Scan for the cell matching the given text and deliver its (X, Y) coordinate at center. 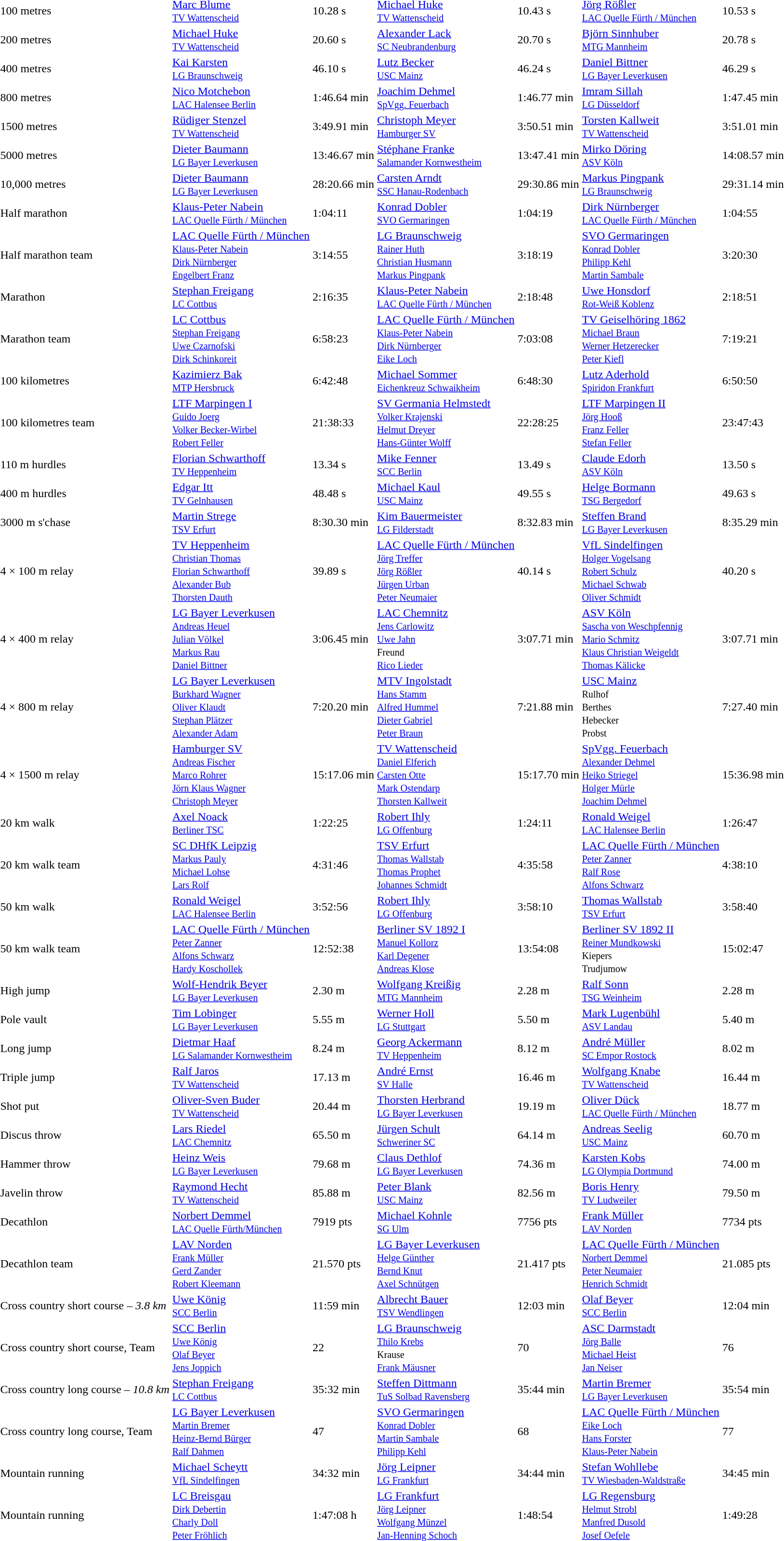
8:32.83 min (548, 522)
VfL SindelfingenHolger VogelsangRobert SchulzMichael SchwabOliver Schmidt (651, 571)
Nico MotchebonLAC Halensee Berlin (241, 97)
LAC Quelle Fürth / MünchenPeter ZannerAlfons SchwarzHardy Koschollek (241, 949)
7:03:08 (548, 339)
7756 pts (548, 1222)
Florian SchwarthoffTV Heppenheim (241, 464)
TSV ErfurtThomas WallstabThomas ProphetJohannes Schmidt (446, 865)
Dietmar HaafLG Salamander Kornwestheim (241, 1048)
Kim BauermeisterLG Filderstadt (446, 522)
Joachim DehmelSpVgg. Feuerbach (446, 97)
Hamburger SVAndreas FischerMarco RohrerJörn Klaus WagnerChristoph Meyer (241, 775)
46.24 s (548, 68)
Boris HenryTV Ludweiler (651, 1193)
Mark LugenbühlASV Landau (651, 1019)
28:20.66 min (344, 184)
5.50 m (548, 1019)
Christoph MeyerHamburger SV (446, 126)
15:17.06 min (344, 775)
Axel NoackBerliner TSC (241, 823)
13:46.67 min (344, 155)
Berliner SV 1892 IManuel KollorzKarl DegenerAndreas Klose (446, 949)
Edgar IttTV Gelnhausen (241, 493)
82.56 m (548, 1193)
Dirk NürnbergerLAC Quelle Fürth / München (651, 213)
3:52:56 (344, 907)
LG Bayer LeverkusenBurkhard WagnerOliver KlaudtStephan PlätzerAlexander Adam (241, 707)
Steffen DittmannTuS Solbad Ravensberg (446, 1389)
TV Geiselhöring 1862Michael BraunWerner HetzereckerPeter Kiefl (651, 339)
André MüllerSC Empor Rostock (651, 1048)
Ralf SonnTSG Weinheim (651, 990)
Lars RiedelLAC Chemnitz (241, 1135)
35:44 min (548, 1389)
Michael SommerEichenkreuz Schwaikheim (446, 381)
8.12 m (548, 1048)
Daniel BittnerLG Bayer Leverkusen (651, 68)
7:21.88 min (548, 707)
Carsten ArndtSSC Hanau-Rodenbach (446, 184)
Mike FennerSCC Berlin (446, 464)
TV WattenscheidDaniel ElferichCarsten OtteMark OstendarpThorsten Kallweit (446, 775)
Claus DethlofLG Bayer Leverkusen (446, 1164)
12:52:38 (344, 949)
Martin StregeTSV Erfurt (241, 522)
Frank MüllerLAV Norden (651, 1222)
Martin BremerLG Bayer Leverkusen (651, 1389)
Berliner SV 1892 IIReiner MundkowskiKiepersTrudjumow (651, 949)
Thomas WallstabTSV Erfurt (651, 907)
8:30.30 min (344, 522)
8.24 m (344, 1048)
Thorsten HerbrandLG Bayer Leverkusen (446, 1106)
Stéphane FrankeSalamander Kornwestheim (446, 155)
LAC ChemnitzJens CarlowitzUwe JahnFreundRico Lieder (446, 639)
Norbert DemmelLAC Quelle Fürth/München (241, 1222)
Oliver-Sven BuderTV Wattenscheid (241, 1106)
Michael KohnleSG Ulm (446, 1222)
29:30.86 min (548, 184)
19.19 m (548, 1106)
85.88 m (344, 1193)
Georg AckermannTV Heppenheim (446, 1048)
SVO GermaringenKonrad DoblerPhilipp KehlMartin Sambale (651, 255)
LAV NordenFrank MüllerGerd ZanderRobert Kleemann (241, 1264)
Claude EdorhASV Köln (651, 464)
Ralf JarosTV Wattenscheid (241, 1077)
Tim LobingerLG Bayer Leverkusen (241, 1019)
Wolfgang KnabeTV Wattenscheid (651, 1077)
65.50 m (344, 1135)
2:18:48 (548, 297)
16.46 m (548, 1077)
20.60 s (344, 40)
22 (344, 1348)
ASC DarmstadtJörg BalleMichael HeistJan Neiser (651, 1348)
Konrad DoblerSVO Germaringen (446, 213)
Albrecht BauerTSV Wendlingen (446, 1305)
Peter BlankUSC Mainz (446, 1193)
12:03 min (548, 1305)
21:38:33 (344, 423)
Oliver DückLAC Quelle Fürth / München (651, 1106)
SV Germania HelmstedtVolker KrajenskiHelmut DreyerHans-Günter Wolff (446, 423)
Björn SinnhuberMTG Mannheim (651, 40)
Michael ScheyttVfL Sindelfingen (241, 1473)
Imram SillahLG Düsseldorf (651, 97)
Olaf BeyerSCC Berlin (651, 1305)
15:17.70 min (548, 775)
Markus PingpankLG Braunschweig (651, 184)
SCC BerlinUwe KönigOlaf BeyerJens Joppich (241, 1348)
SVO GermaringenKonrad DoblerMartin SambalePhilipp Kehl (446, 1432)
11:59 min (344, 1305)
22:28:25 (548, 423)
André ErnstSV Halle (446, 1077)
LAC Quelle Fürth / MünchenJörg TrefferJörg RößlerJürgen UrbanPeter Neumaier (446, 571)
1:22:25 (344, 823)
64.14 m (548, 1135)
LC CottbusStephan FreigangUwe CzarnofskiDirk Schinkoreit (241, 339)
4:35:58 (548, 865)
LG Bayer LeverkusenHelge GüntherBernd KnutAxel Schnütgen (446, 1264)
13:47.41 min (548, 155)
3:50.51 min (548, 126)
Helge BormannTSG Bergedorf (651, 493)
3:07.71 min (548, 639)
68 (548, 1432)
3:14:55 (344, 255)
7919 pts (344, 1222)
2.30 m (344, 990)
34:44 min (548, 1473)
47 (344, 1432)
74.36 m (548, 1164)
79.68 m (344, 1164)
20.44 m (344, 1106)
1:04:11 (344, 213)
Jürgen SchultSchweriner SC (446, 1135)
34:32 min (344, 1473)
LG BraunschweigThilo KrebsKrauseFrank Mäusner (446, 1348)
21.417 pts (548, 1264)
6:58:23 (344, 339)
ASV KölnSascha von WeschpfennigMario SchmitzKlaus Christian WeigeldtThomas Kälicke (651, 639)
Werner HollLG Stuttgart (446, 1019)
LG Bayer LeverkusenMartin BremerHeinz-Bernd BürgerRalf Dahmen (241, 1432)
Torsten KallweitTV Wattenscheid (651, 126)
2.28 m (548, 990)
7:20.20 min (344, 707)
6:48:30 (548, 381)
2:16:35 (344, 297)
13:54:08 (548, 949)
46.10 s (344, 68)
5.55 m (344, 1019)
Alexander LackSC Neubrandenburg (446, 40)
3:49.91 min (344, 126)
Michael KaulUSC Mainz (446, 493)
48.48 s (344, 493)
Steffen BrandLG Bayer Leverkusen (651, 522)
Wolfgang KreißigMTG Mannheim (446, 990)
LTF Marpingen IGuido JoergVolker Becker-WirbelRobert Feller (241, 423)
LAC Quelle Fürth / MünchenKlaus-Peter NabeinDirk NürnbergerEike Loch (446, 339)
1:04:19 (548, 213)
49.55 s (548, 493)
4:31:46 (344, 865)
Jörg LeipnerLG Frankfurt (446, 1473)
70 (548, 1348)
SpVgg. FeuerbachAlexander DehmelHeiko StriegelHolger MürleJoachim Dehmel (651, 775)
Rüdiger StenzelTV Wattenscheid (241, 126)
3:58:10 (548, 907)
Kai KarstenLG Braunschweig (241, 68)
Heinz WeisLG Bayer Leverkusen (241, 1164)
Raymond HechtTV Wattenscheid (241, 1193)
Uwe HonsdorfRot-Weiß Koblenz (651, 297)
SC DHfK LeipzigMarkus PaulyMichael LohseLars Rolf (241, 865)
Kazimierz BakMTP Hersbruck (241, 381)
3:18:19 (548, 255)
LAC Quelle Fürth / MünchenEike LochHans ForsterKlaus-Peter Nabein (651, 1432)
40.14 s (548, 571)
Michael HukeTV Wattenscheid (241, 40)
3:06.45 min (344, 639)
13.34 s (344, 464)
Lutz BeckerUSC Mainz (446, 68)
1:46.64 min (344, 97)
Karsten KobsLG Olympia Dortmund (651, 1164)
1:46.77 min (548, 97)
6:42:48 (344, 381)
13.49 s (548, 464)
USC MainzRulhofBerthesHebeckerProbst (651, 707)
Uwe KönigSCC Berlin (241, 1305)
Mirko DöringASV Köln (651, 155)
LTF Marpingen IIJörg HooßFranz FellerStefan Feller (651, 423)
20.70 s (548, 40)
1:24:11 (548, 823)
17.13 m (344, 1077)
Andreas SeeligUSC Mainz (651, 1135)
LAC Quelle Fürth / MünchenPeter ZannerRalf RoseAlfons Schwarz (651, 865)
TV HeppenheimChristian ThomasFlorian SchwarthoffAlexander BubThorsten Dauth (241, 571)
LAC Quelle Fürth / MünchenKlaus-Peter NabeinDirk NürnbergerEngelbert Franz (241, 255)
35:32 min (344, 1389)
39.89 s (344, 571)
LG BraunschweigRainer HuthChristian HusmannMarkus Pingpank (446, 255)
Wolf-Hendrik BeyerLG Bayer Leverkusen (241, 990)
MTV IngolstadtHans StammAlfred HummelDieter GabrielPeter Braun (446, 707)
Stefan WohllebeTV Wiesbaden-Waldstraße (651, 1473)
21.570 pts (344, 1264)
Lutz AderholdSpiridon Frankfurt (651, 381)
LAC Quelle Fürth / MünchenNorbert DemmelPeter NeumaierHenrich Schmidt (651, 1264)
LG Bayer LeverkusenAndreas HeuelJulian VölkelMarkus RauDaniel Bittner (241, 639)
